From the cell containing the given text, extract its center point as [X, Y] coordinate. 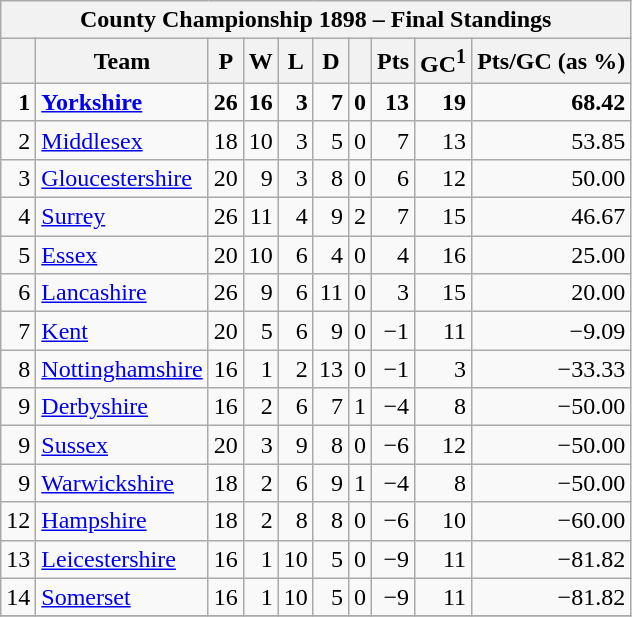
Nottinghamshire [122, 369]
50.00 [552, 178]
Essex [122, 255]
Surrey [122, 217]
Pts [394, 62]
Leicestershire [122, 559]
Warwickshire [122, 483]
GC1 [444, 62]
−9.09 [552, 331]
68.42 [552, 102]
Middlesex [122, 140]
Yorkshire [122, 102]
Lancashire [122, 293]
W [260, 62]
P [226, 62]
Gloucestershire [122, 178]
−33.33 [552, 369]
Somerset [122, 597]
53.85 [552, 140]
25.00 [552, 255]
20.00 [552, 293]
46.67 [552, 217]
Sussex [122, 445]
L [296, 62]
Hampshire [122, 521]
Derbyshire [122, 407]
14 [18, 597]
Kent [122, 331]
County Championship 1898 – Final Standings [316, 20]
Pts/GC (as %) [552, 62]
Team [122, 62]
−60.00 [552, 521]
D [330, 62]
19 [444, 102]
